Identify which cell holds the provided text, then report its (x, y) central coordinate. 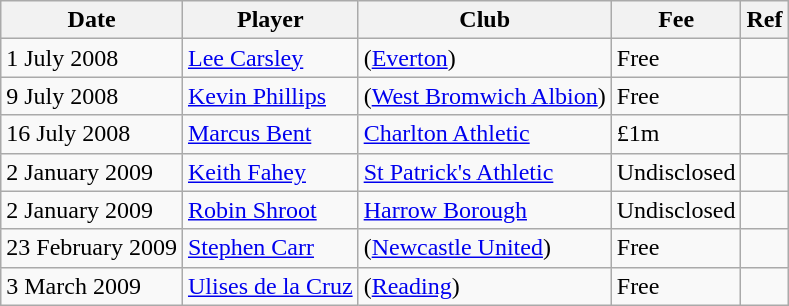
(Newcastle United) (484, 248)
Lee Carsley (270, 58)
Ref (764, 20)
Date (92, 20)
9 July 2008 (92, 96)
Stephen Carr (270, 248)
St Patrick's Athletic (484, 172)
Charlton Athletic (484, 134)
Club (484, 20)
Keith Fahey (270, 172)
Player (270, 20)
Fee (676, 20)
23 February 2009 (92, 248)
1 July 2008 (92, 58)
(Everton) (484, 58)
Harrow Borough (484, 210)
16 July 2008 (92, 134)
(Reading) (484, 286)
Ulises de la Cruz (270, 286)
£1m (676, 134)
3 March 2009 (92, 286)
Robin Shroot (270, 210)
(West Bromwich Albion) (484, 96)
Kevin Phillips (270, 96)
Marcus Bent (270, 134)
